Determine the [x, y] coordinate at the center of the cell enclosing the given text.  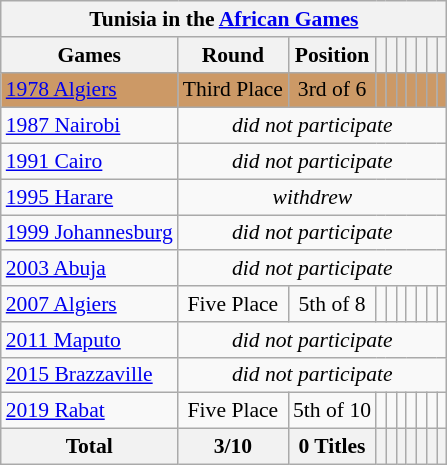
1995 Harare [90, 197]
Position [332, 55]
withdrew [312, 197]
2015 Brazzaville [90, 375]
Third Place [233, 90]
2007 Algiers [90, 304]
2003 Abuja [90, 269]
Total [90, 447]
1991 Cairo [90, 162]
2011 Maputo [90, 340]
Round [233, 55]
3rd of 6 [332, 90]
2019 Rabat [90, 411]
Games [90, 55]
5th of 8 [332, 304]
3/10 [233, 447]
Tunisia in the African Games [224, 19]
1987 Nairobi [90, 126]
1978 Algiers [90, 90]
1999 Johannesburg [90, 233]
5th of 10 [332, 411]
0 Titles [332, 447]
